Determine the [X, Y] coordinate at the center of the cell enclosing the given text.  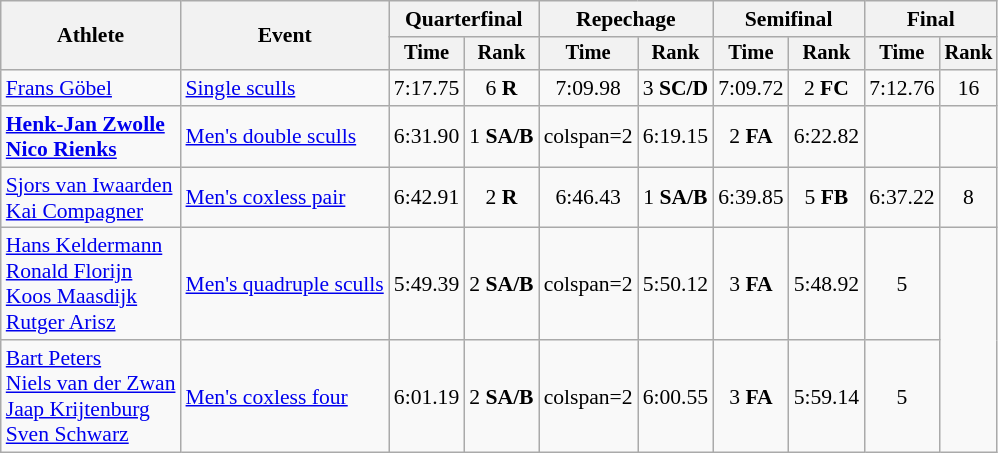
5:59.14 [826, 396]
5:48.92 [826, 284]
Men's coxless four [285, 396]
Repechage [626, 19]
6:42.91 [426, 198]
7:12.76 [902, 88]
3 SC/D [676, 88]
Frans Göbel [91, 88]
6:46.43 [588, 198]
7:17.75 [426, 88]
2 FA [750, 136]
Quarterfinal [464, 19]
Henk-Jan ZwolleNico Rienks [91, 136]
8 [969, 198]
Semifinal [788, 19]
2 FC [826, 88]
Athlete [91, 36]
5 FB [826, 198]
6 R [501, 88]
Single sculls [285, 88]
6:37.22 [902, 198]
Event [285, 36]
2 R [501, 198]
16 [969, 88]
Bart PetersNiels van der ZwanJaap KrijtenburgSven Schwarz [91, 396]
6:22.82 [826, 136]
6:01.19 [426, 396]
Men's coxless pair [285, 198]
Men's double sculls [285, 136]
6:19.15 [676, 136]
Men's quadruple sculls [285, 284]
7:09.72 [750, 88]
7:09.98 [588, 88]
6:39.85 [750, 198]
Hans KeldermannRonald FlorijnKoos MaasdijkRutger Arisz [91, 284]
Final [930, 19]
6:31.90 [426, 136]
5:50.12 [676, 284]
5:49.39 [426, 284]
6:00.55 [676, 396]
Sjors van IwaardenKai Compagner [91, 198]
